Capture the cell that displays the provided text and extract its [X, Y] central coordinate. 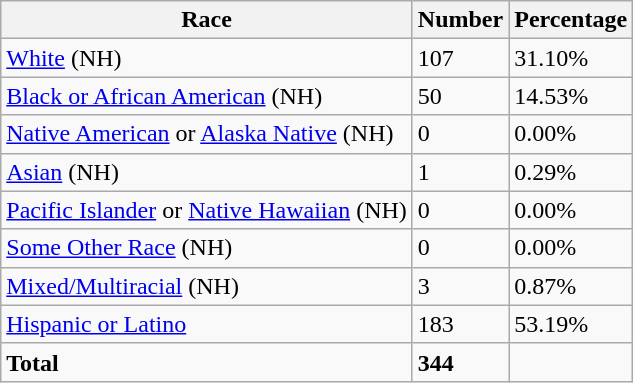
Total [207, 362]
107 [460, 58]
Number [460, 20]
Native American or Alaska Native (NH) [207, 134]
Black or African American (NH) [207, 96]
183 [460, 324]
Percentage [571, 20]
0.87% [571, 286]
14.53% [571, 96]
Hispanic or Latino [207, 324]
1 [460, 172]
White (NH) [207, 58]
Pacific Islander or Native Hawaiian (NH) [207, 210]
344 [460, 362]
0.29% [571, 172]
Mixed/Multiracial (NH) [207, 286]
53.19% [571, 324]
31.10% [571, 58]
Asian (NH) [207, 172]
50 [460, 96]
Some Other Race (NH) [207, 248]
3 [460, 286]
Race [207, 20]
